Capture the cell that displays the provided text and extract its (x, y) central coordinate. 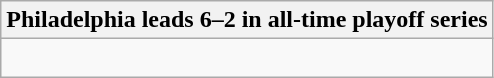
Philadelphia leads 6–2 in all-time playoff series (247, 20)
